Capture the cell that displays the provided text and extract its [X, Y] central coordinate. 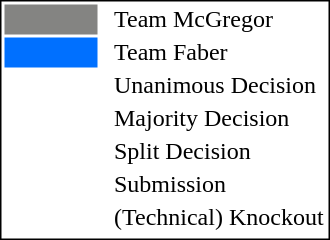
Unanimous Decision [218, 85]
Team McGregor [218, 19]
Submission [218, 185]
Team Faber [218, 53]
(Technical) Knockout [218, 217]
Split Decision [218, 151]
Majority Decision [218, 119]
